Identify which cell holds the provided text, then report its [x, y] central coordinate. 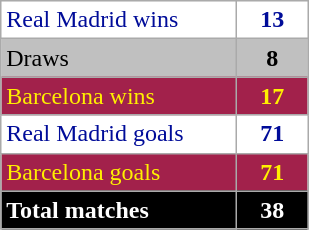
Total matches [119, 210]
Draws [119, 58]
17 [272, 96]
38 [272, 210]
8 [272, 58]
Barcelona wins [119, 96]
Real Madrid wins [119, 20]
Barcelona goals [119, 172]
13 [272, 20]
Real Madrid goals [119, 134]
